Detect which cell encompasses the target text, then output its (x, y) center coordinate. 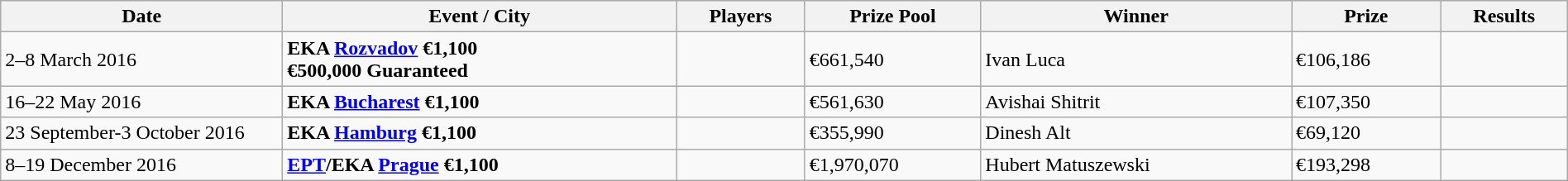
Ivan Luca (1136, 60)
€661,540 (893, 60)
2–8 March 2016 (142, 60)
Winner (1136, 17)
Event / City (480, 17)
EKA Bucharest €1,100 (480, 102)
Prize (1366, 17)
EKA Hamburg €1,100 (480, 133)
Date (142, 17)
16–22 May 2016 (142, 102)
€107,350 (1366, 102)
€193,298 (1366, 164)
€69,120 (1366, 133)
Dinesh Alt (1136, 133)
8–19 December 2016 (142, 164)
23 September-3 October 2016 (142, 133)
Players (741, 17)
€561,630 (893, 102)
€355,990 (893, 133)
Prize Pool (893, 17)
Avishai Shitrit (1136, 102)
€1,970,070 (893, 164)
EKA Rozvadov €1,100€500,000 Guaranteed (480, 60)
Results (1503, 17)
€106,186 (1366, 60)
EPT/EKA Prague €1,100 (480, 164)
Hubert Matuszewski (1136, 164)
